Identify which cell holds the provided text, then report its [X, Y] central coordinate. 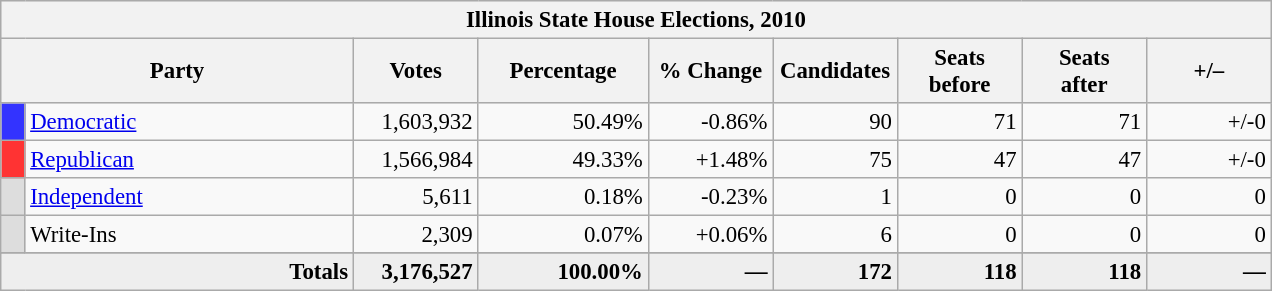
% Change [710, 72]
49.33% [563, 160]
Seatsbefore [960, 72]
Votes [416, 72]
1 [836, 197]
90 [836, 122]
2,309 [416, 235]
-0.86% [710, 122]
Independent [189, 197]
+1.48% [710, 160]
0.18% [563, 197]
Percentage [563, 72]
Illinois State House Elections, 2010 [636, 20]
Write-Ins [189, 235]
75 [836, 160]
+0.06% [710, 235]
Party [178, 72]
1,603,932 [416, 122]
Republican [189, 160]
+/– [1208, 72]
-0.23% [710, 197]
1,566,984 [416, 160]
50.49% [563, 122]
Democratic [189, 122]
Candidates [836, 72]
Seatsafter [1084, 72]
5,611 [416, 197]
6 [836, 235]
0.07% [563, 235]
